Return (x, y) of the center of cell containing provided text 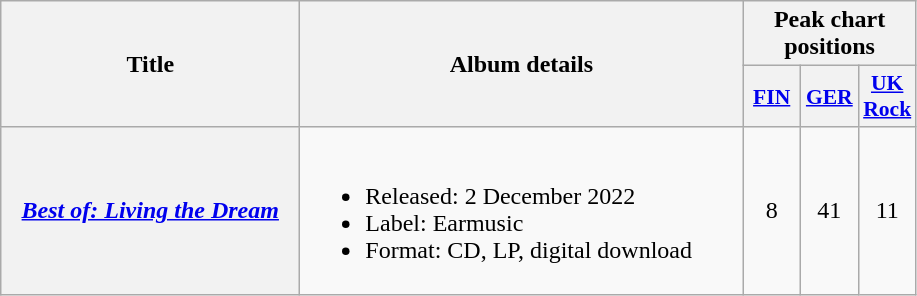
8 (772, 210)
GER (830, 96)
11 (887, 210)
Released: 2 December 2022Label: EarmusicFormat: CD, LP, digital download (522, 210)
Peak chart positions (830, 34)
Title (150, 64)
UK Rock (887, 96)
FIN (772, 96)
Album details (522, 64)
Best of: Living the Dream (150, 210)
41 (830, 210)
